Scan for the cell matching the given text and deliver its (X, Y) coordinate at center. 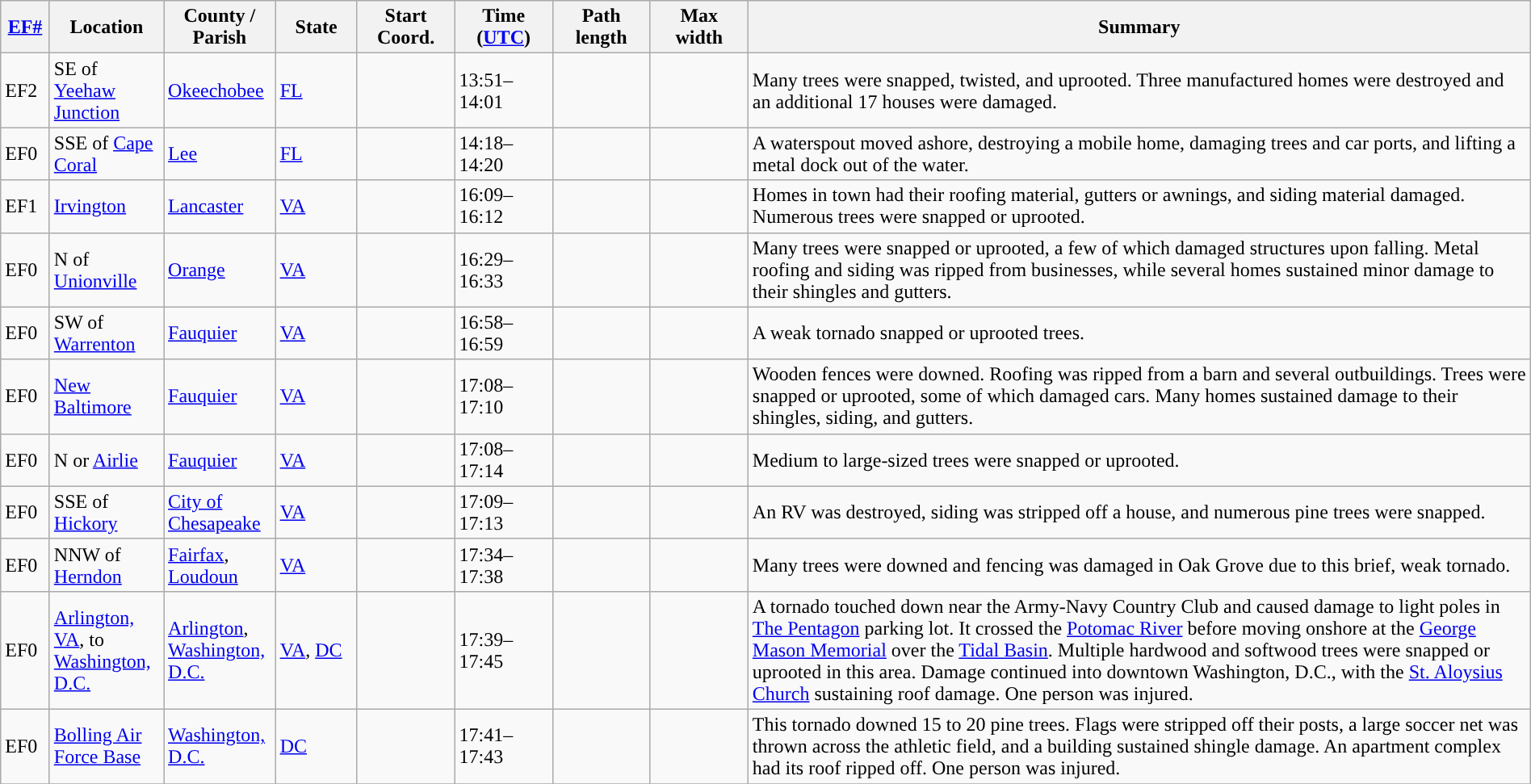
VA, DC (317, 650)
N of Unionville (107, 270)
Lancaster (220, 207)
State (317, 27)
Location (107, 27)
A waterspout moved ashore, destroying a mobile home, damaging trees and car ports, and lifting a metal dock out of the water. (1139, 153)
13:51–14:01 (504, 90)
Many trees were snapped, twisted, and uprooted. Three manufactured homes were destroyed and an additional 17 houses were damaged. (1139, 90)
17:34–17:38 (504, 565)
N or Airlie (107, 460)
17:08–17:14 (504, 460)
14:18–14:20 (504, 153)
16:09–16:12 (504, 207)
16:29–16:33 (504, 270)
Time (UTC) (504, 27)
County / Parish (220, 27)
16:58–16:59 (504, 333)
EF# (26, 27)
17:39–17:45 (504, 650)
Arlington, Washington, D.C. (220, 650)
A weak tornado snapped or uprooted trees. (1139, 333)
Orange (220, 270)
An RV was destroyed, siding was stripped off a house, and numerous pine trees were snapped. (1139, 512)
SW of Warrenton (107, 333)
New Baltimore (107, 396)
Medium to large-sized trees were snapped or uprooted. (1139, 460)
City of Chesapeake (220, 512)
NNW of Herndon (107, 565)
Homes in town had their roofing material, gutters or awnings, and siding material damaged. Numerous trees were snapped or uprooted. (1139, 207)
Lee (220, 153)
Path length (601, 27)
EF1 (26, 207)
Summary (1139, 27)
Arlington, VA, to Washington, D.C. (107, 650)
Okeechobee (220, 90)
Washington, D.C. (220, 746)
Max width (699, 27)
Start Coord. (405, 27)
Irvington (107, 207)
DC (317, 746)
17:08–17:10 (504, 396)
SSE of Cape Coral (107, 153)
EF2 (26, 90)
17:09–17:13 (504, 512)
Bolling Air Force Base (107, 746)
Many trees were downed and fencing was damaged in Oak Grove due to this brief, weak tornado. (1139, 565)
17:41–17:43 (504, 746)
SSE of Hickory (107, 512)
SE of Yeehaw Junction (107, 90)
Fairfax, Loudoun (220, 565)
